Locate the cell with the specified text and output its [x, y] center coordinate. 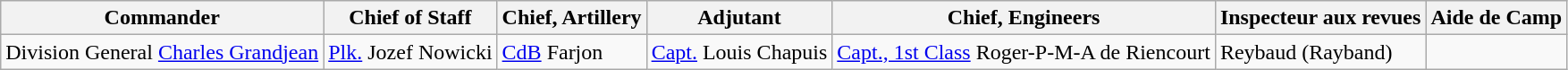
Division General Charles Grandjean [163, 52]
Capt. Louis Chapuis [739, 52]
Capt., 1st Class Roger-P-M-A de Riencourt [1024, 52]
Chief, Artillery [572, 18]
Inspecteur aux revues [1320, 18]
Plk. Jozef Nowicki [410, 52]
Commander [163, 18]
Chief of Staff [410, 18]
CdB Farjon [572, 52]
Reybaud (Rayband) [1320, 52]
Adjutant [739, 18]
Aide de Camp [1496, 18]
Chief, Engineers [1024, 18]
